Provide the (x, y) coordinate of the cell's center where the given text is located.  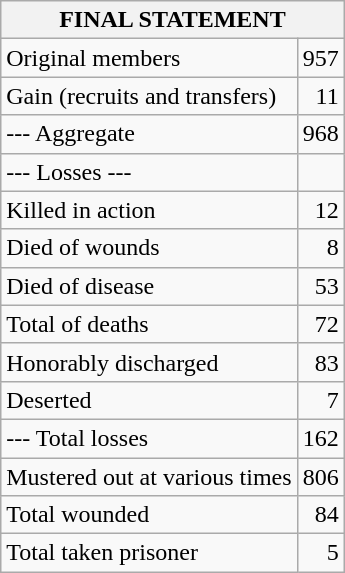
Died of wounds (149, 248)
Died of disease (149, 286)
Mustered out at various times (149, 477)
Total of deaths (149, 324)
7 (320, 400)
957 (320, 58)
Honorably discharged (149, 362)
--- Aggregate (149, 134)
Deserted (149, 400)
FINAL STATEMENT (172, 20)
11 (320, 96)
83 (320, 362)
Total taken prisoner (149, 553)
Killed in action (149, 210)
--- Losses --- (149, 172)
12 (320, 210)
5 (320, 553)
53 (320, 286)
Total wounded (149, 515)
Original members (149, 58)
Gain (recruits and transfers) (149, 96)
806 (320, 477)
968 (320, 134)
--- Total losses (149, 438)
72 (320, 324)
84 (320, 515)
162 (320, 438)
8 (320, 248)
